Pinpoint the cell where the given text exists, returning its (x, y) midpoint coordinate. 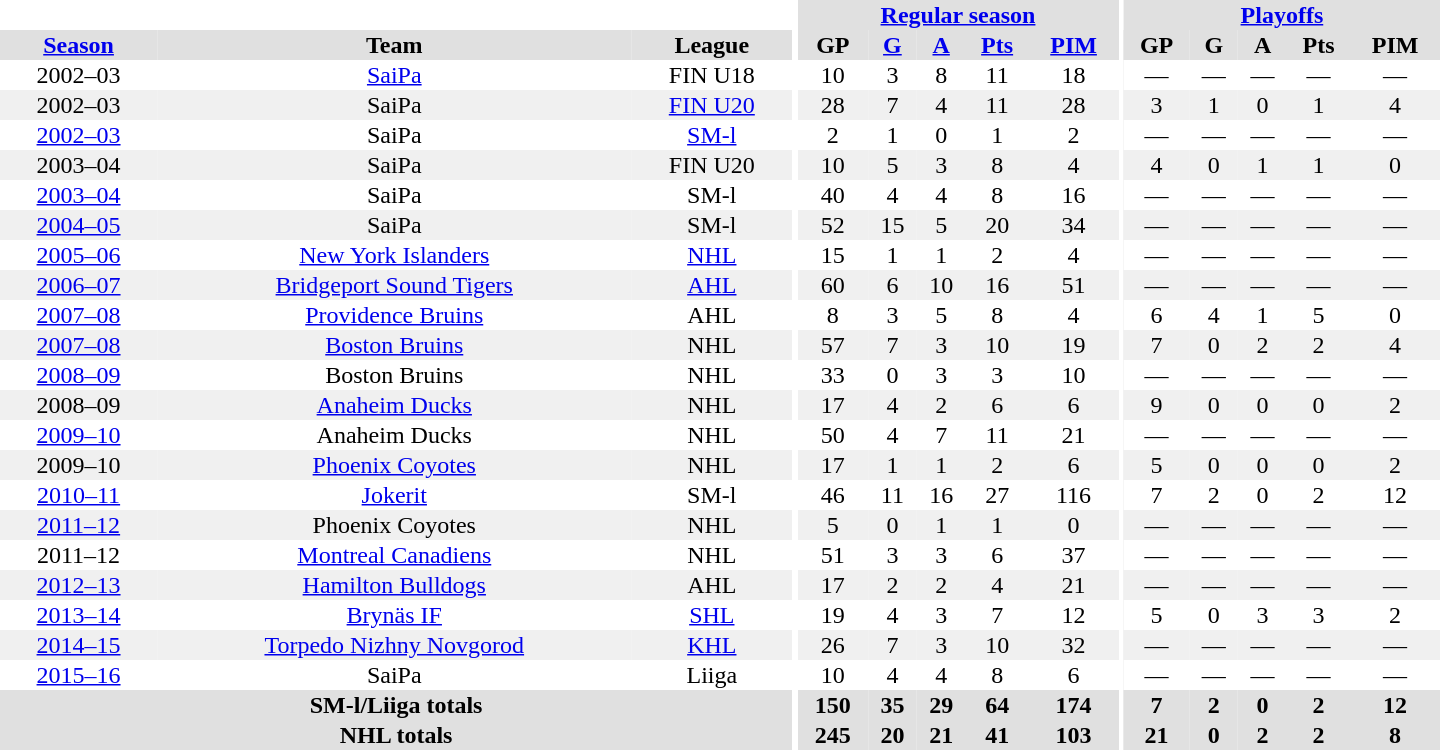
KHL (712, 645)
Hamilton Bulldogs (394, 585)
2015–16 (78, 675)
60 (833, 285)
FIN U18 (712, 75)
Bridgeport Sound Tigers (394, 285)
League (712, 45)
33 (833, 375)
9 (1157, 405)
57 (833, 345)
2004–05 (78, 225)
Torpedo Nizhny Novgorod (394, 645)
103 (1074, 735)
116 (1074, 495)
2014–15 (78, 645)
New York Islanders (394, 255)
Brynäs IF (394, 615)
29 (942, 705)
Jokerit (394, 495)
Providence Bruins (394, 315)
Playoffs (1282, 15)
32 (1074, 645)
2012–13 (78, 585)
18 (1074, 75)
SHL (712, 615)
174 (1074, 705)
150 (833, 705)
2013–14 (78, 615)
40 (833, 195)
52 (833, 225)
37 (1074, 555)
Liiga (712, 675)
245 (833, 735)
Montreal Canadiens (394, 555)
SM-l/Liiga totals (396, 705)
Regular season (958, 15)
2010–11 (78, 495)
46 (833, 495)
2005–06 (78, 255)
50 (833, 435)
64 (998, 705)
27 (998, 495)
34 (1074, 225)
Season (78, 45)
26 (833, 645)
NHL totals (396, 735)
41 (998, 735)
Team (394, 45)
35 (892, 705)
2006–07 (78, 285)
